Return the (x, y) coordinate for the center point of the cell that contains the specified text.  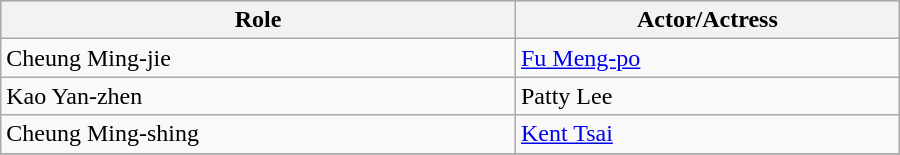
Kao Yan-zhen (258, 96)
Patty Lee (707, 96)
Cheung Ming-jie (258, 58)
Fu Meng-po (707, 58)
Kent Tsai (707, 134)
Role (258, 20)
Actor/Actress (707, 20)
Cheung Ming-shing (258, 134)
